From the cell containing the given text, extract its center point as (x, y) coordinate. 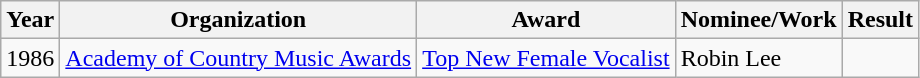
Organization (238, 20)
1986 (30, 58)
Academy of Country Music Awards (238, 58)
Top New Female Vocalist (546, 58)
Result (880, 20)
Nominee/Work (758, 20)
Award (546, 20)
Year (30, 20)
Robin Lee (758, 58)
